Provide the [X, Y] coordinate of the cell's center where the given text is located.  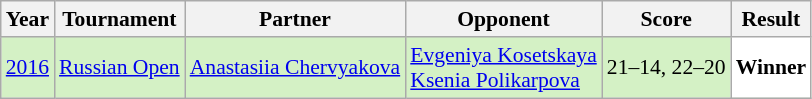
Winner [772, 68]
Russian Open [120, 68]
2016 [28, 68]
Year [28, 19]
21–14, 22–20 [666, 68]
Result [772, 19]
Evgeniya Kosetskaya Ksenia Polikarpova [504, 68]
Anastasiia Chervyakova [296, 68]
Score [666, 19]
Partner [296, 19]
Opponent [504, 19]
Tournament [120, 19]
